Scan for the cell matching the given text and deliver its (x, y) coordinate at center. 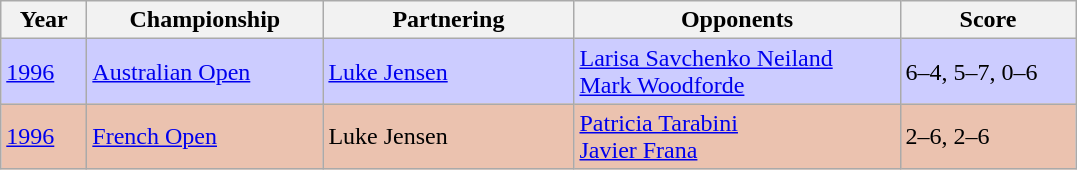
French Open (205, 136)
Patricia Tarabini Javier Frana (737, 136)
Partnering (448, 20)
Year (44, 20)
Championship (205, 20)
Larisa Savchenko Neiland Mark Woodforde (737, 72)
Australian Open (205, 72)
2–6, 2–6 (988, 136)
6–4, 5–7, 0–6 (988, 72)
Opponents (737, 20)
Score (988, 20)
